Search for the cell housing the specified text and yield its (x, y) center coordinate. 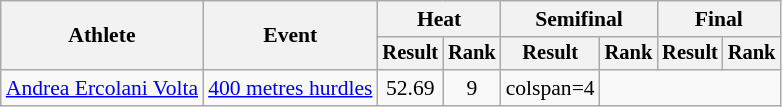
52.69 (411, 88)
Final (718, 19)
400 metres hurdles (290, 88)
Event (290, 36)
Semifinal (580, 19)
Heat (440, 19)
Athlete (102, 36)
colspan=4 (550, 88)
Andrea Ercolani Volta (102, 88)
9 (472, 88)
